For the text-containing cell, return its midpoint in [X, Y] coordinate format. 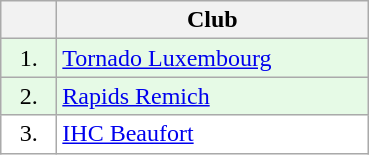
2. [29, 96]
Tornado Luxembourg [212, 58]
IHC Beaufort [212, 134]
Club [212, 20]
Rapids Remich [212, 96]
1. [29, 58]
3. [29, 134]
